Scan for the cell matching the given text and deliver its (X, Y) coordinate at center. 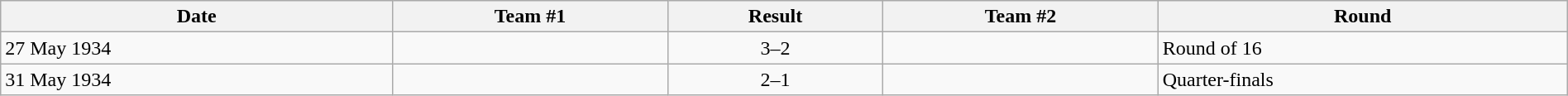
Round (1363, 17)
Round of 16 (1363, 48)
Team #1 (530, 17)
Result (775, 17)
Team #2 (1021, 17)
Date (197, 17)
3–2 (775, 48)
Quarter-finals (1363, 79)
2–1 (775, 79)
27 May 1934 (197, 48)
31 May 1934 (197, 79)
